Output the [x, y] coordinate of the center of the cell containing the given text.  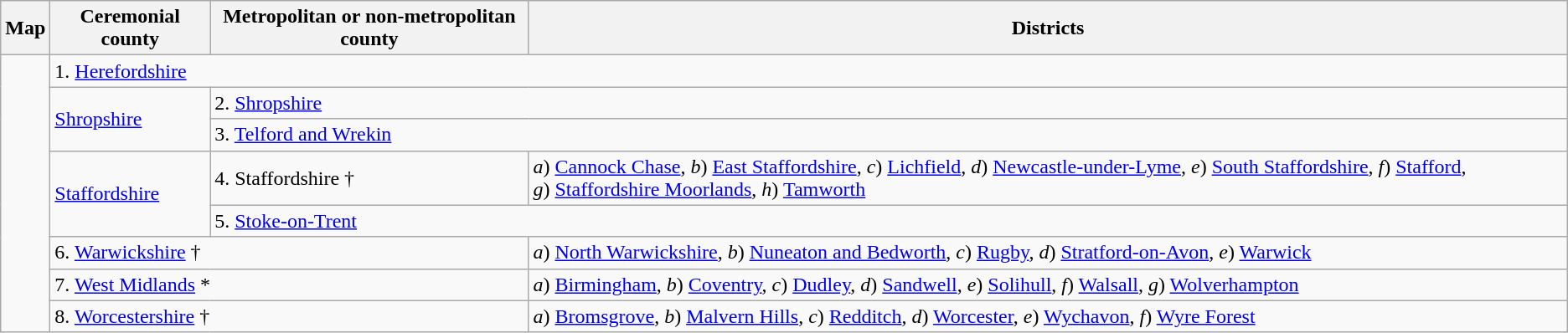
Shropshire [131, 119]
6. Warwickshire † [290, 253]
5. Stoke-on-Trent [890, 221]
Map [25, 28]
3. Telford and Wrekin [890, 135]
7. West Midlands * [290, 284]
1. Herefordshire [809, 71]
a) Birmingham, b) Coventry, c) Dudley, d) Sandwell, e) Solihull, f) Walsall, g) Wolverhampton [1048, 284]
2. Shropshire [890, 103]
Ceremonial county [131, 28]
8. Worcestershire † [290, 316]
Staffordshire [131, 194]
a) North Warwickshire, b) Nuneaton and Bedworth, c) Rugby, d) Stratford-on-Avon, e) Warwick [1048, 253]
a) Bromsgrove, b) Malvern Hills, c) Redditch, d) Worcester, e) Wychavon, f) Wyre Forest [1048, 316]
Metropolitan or non-metropolitan county [369, 28]
4. Staffordshire † [369, 177]
Districts [1048, 28]
